Output the (x, y) coordinate of the center of the cell containing the given text.  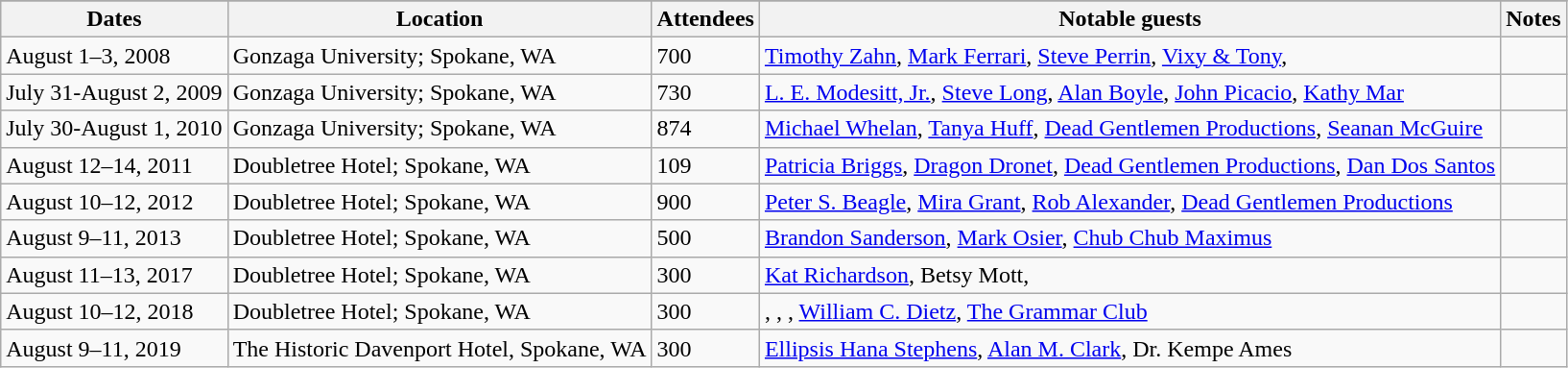
Patricia Briggs, Dragon Dronet, Dead Gentlemen Productions, Dan Dos Santos (1129, 165)
Michael Whelan, Tanya Huff, Dead Gentlemen Productions, Seanan McGuire (1129, 129)
730 (705, 92)
August 1–3, 2008 (114, 56)
700 (705, 56)
874 (705, 129)
500 (705, 238)
, , , William C. Dietz, The Grammar Club (1129, 311)
Kat Richardson, Betsy Mott, (1129, 275)
August 10–12, 2012 (114, 202)
Timothy Zahn, Mark Ferrari, Steve Perrin, Vixy & Tony, (1129, 56)
Notes (1533, 19)
Peter S. Beagle, Mira Grant, Rob Alexander, Dead Gentlemen Productions (1129, 202)
August 11–13, 2017 (114, 275)
Dates (114, 19)
July 31-August 2, 2009 (114, 92)
August 9–11, 2019 (114, 348)
Brandon Sanderson, Mark Osier, Chub Chub Maximus (1129, 238)
Attendees (705, 19)
August 9–11, 2013 (114, 238)
The Historic Davenport Hotel, Spokane, WA (440, 348)
Notable guests (1129, 19)
July 30-August 1, 2010 (114, 129)
L. E. Modesitt, Jr., Steve Long, Alan Boyle, John Picacio, Kathy Mar (1129, 92)
August 12–14, 2011 (114, 165)
Ellipsis Hana Stephens, Alan M. Clark, Dr. Kempe Ames (1129, 348)
900 (705, 202)
August 10–12, 2018 (114, 311)
109 (705, 165)
Location (440, 19)
